Find where the given text appears and provide that cell's center as [X, Y] coordinate. 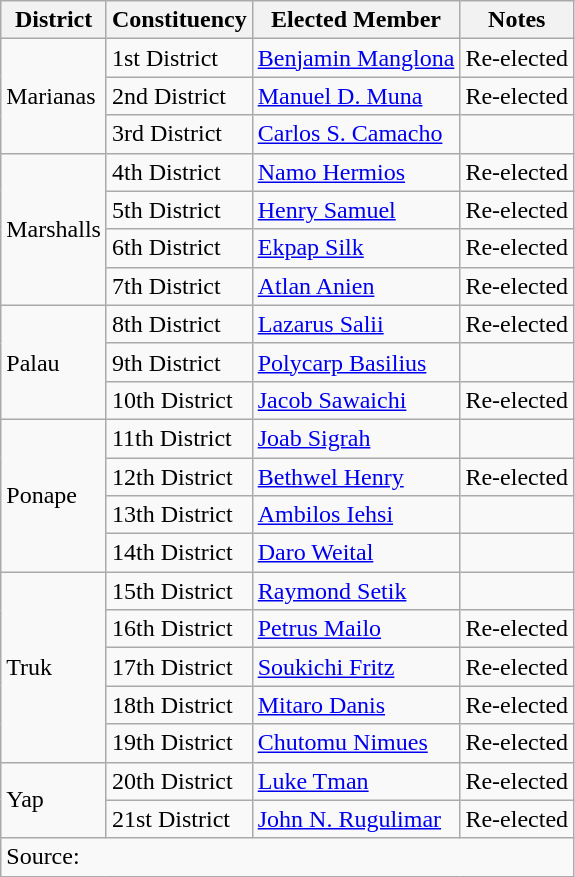
Palau [54, 362]
19th District [179, 743]
5th District [179, 210]
Luke Tman [356, 781]
Ponape [54, 495]
Soukichi Fritz [356, 667]
District [54, 20]
Joab Sigrah [356, 438]
21st District [179, 819]
6th District [179, 248]
10th District [179, 400]
Marshalls [54, 229]
Petrus Mailo [356, 629]
18th District [179, 705]
Polycarp Basilius [356, 362]
2nd District [179, 96]
20th District [179, 781]
4th District [179, 172]
Chutomu Nimues [356, 743]
3rd District [179, 134]
16th District [179, 629]
Lazarus Salii [356, 324]
Ekpap Silk [356, 248]
Constituency [179, 20]
Carlos S. Camacho [356, 134]
Atlan Anien [356, 286]
11th District [179, 438]
Ambilos Iehsi [356, 515]
Marianas [54, 96]
Yap [54, 800]
Source: [288, 857]
Daro Weital [356, 553]
Raymond Setik [356, 591]
15th District [179, 591]
Henry Samuel [356, 210]
7th District [179, 286]
12th District [179, 477]
1st District [179, 58]
John N. Rugulimar [356, 819]
17th District [179, 667]
14th District [179, 553]
Namo Hermios [356, 172]
9th District [179, 362]
Elected Member [356, 20]
Jacob Sawaichi [356, 400]
Benjamin Manglona [356, 58]
Mitaro Danis [356, 705]
Manuel D. Muna [356, 96]
13th District [179, 515]
8th District [179, 324]
Truk [54, 667]
Bethwel Henry [356, 477]
Notes [517, 20]
